Output the (x, y) coordinate of the center of the cell containing the given text.  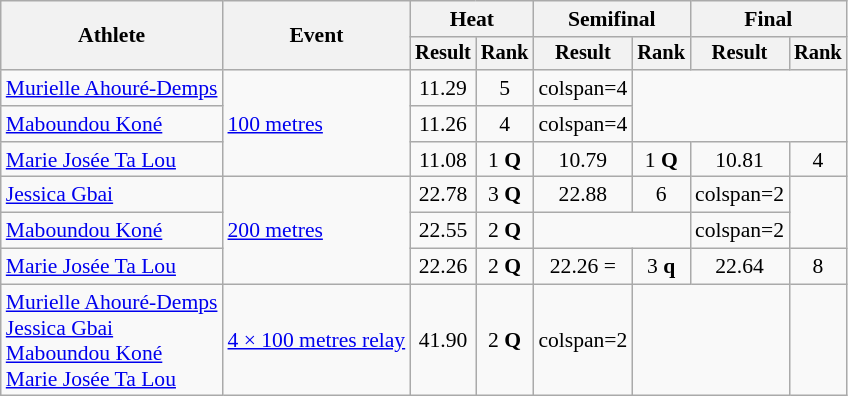
4 × 100 metres relay (316, 340)
Athlete (112, 36)
Final (768, 19)
5 (505, 88)
22.26 (443, 267)
6 (661, 195)
11.29 (443, 88)
200 metres (316, 230)
Event (316, 36)
11.26 (443, 124)
Heat (472, 19)
8 (818, 267)
22.55 (443, 231)
Jessica Gbai (112, 195)
10.81 (740, 160)
100 metres (316, 124)
3 q (661, 267)
10.79 (582, 160)
Semifinal (612, 19)
22.88 (582, 195)
22.64 (740, 267)
11.08 (443, 160)
3 Q (505, 195)
41.90 (443, 340)
22.26 = (582, 267)
Murielle Ahouré-DempsJessica GbaiMaboundou KonéMarie Josée Ta Lou (112, 340)
Murielle Ahouré-Demps (112, 88)
22.78 (443, 195)
